Return the (X, Y) coordinate for the center point of the cell that contains the specified text.  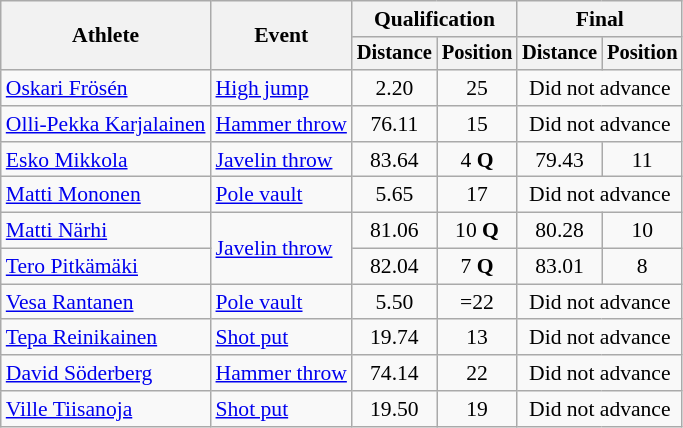
High jump (280, 88)
7 Q (477, 267)
=22 (477, 302)
10 Q (477, 231)
Qualification (434, 19)
Esko Mikkola (106, 160)
19.50 (394, 409)
Matti Mononen (106, 195)
19.74 (394, 338)
83.64 (394, 160)
David Söderberg (106, 373)
82.04 (394, 267)
5.65 (394, 195)
17 (477, 195)
25 (477, 88)
80.28 (560, 231)
76.11 (394, 124)
2.20 (394, 88)
Athlete (106, 36)
Oskari Frösén (106, 88)
19 (477, 409)
5.50 (394, 302)
83.01 (560, 267)
81.06 (394, 231)
Olli-Pekka Karjalainen (106, 124)
Tero Pitkämäki (106, 267)
Tepa Reinikainen (106, 338)
79.43 (560, 160)
22 (477, 373)
4 Q (477, 160)
Vesa Rantanen (106, 302)
11 (642, 160)
13 (477, 338)
Matti Närhi (106, 231)
74.14 (394, 373)
15 (477, 124)
Final (600, 19)
Ville Tiisanoja (106, 409)
10 (642, 231)
8 (642, 267)
Event (280, 36)
